Return the (x, y) coordinate for the center point of the cell that contains the specified text.  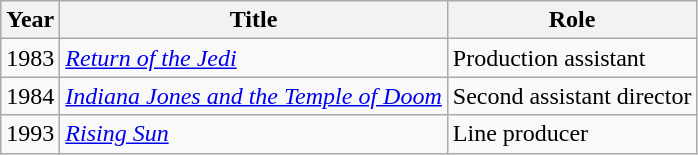
Year (30, 20)
Rising Sun (254, 134)
Role (572, 20)
Indiana Jones and the Temple of Doom (254, 96)
Production assistant (572, 58)
1993 (30, 134)
Return of the Jedi (254, 58)
Title (254, 20)
Line producer (572, 134)
1984 (30, 96)
1983 (30, 58)
Second assistant director (572, 96)
